Return [X, Y] of the center of cell containing provided text 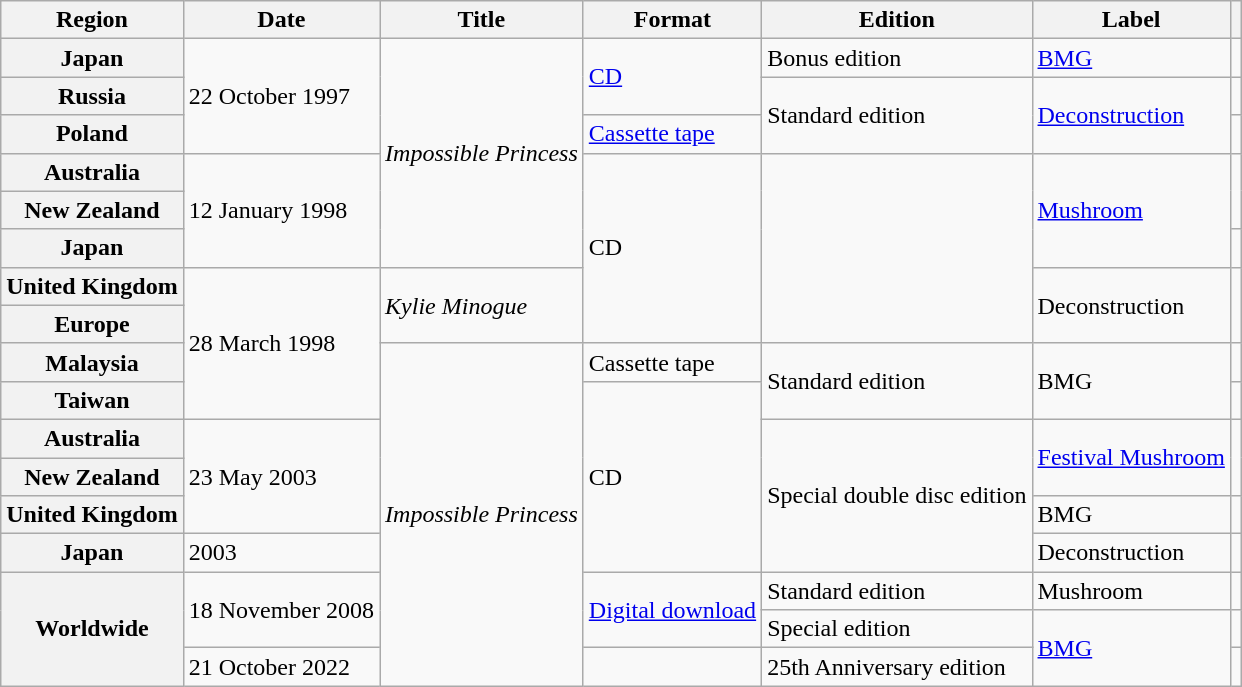
21 October 2022 [281, 667]
22 October 1997 [281, 96]
Europe [92, 324]
Format [672, 20]
25th Anniversary edition [897, 667]
23 May 2003 [281, 476]
Poland [92, 134]
18 November 2008 [281, 610]
Malaysia [92, 362]
12 January 1998 [281, 210]
28 March 1998 [281, 343]
Region [92, 20]
Digital download [672, 610]
Date [281, 20]
Taiwan [92, 400]
Festival Mushroom [1131, 457]
Label [1131, 20]
Title [482, 20]
2003 [281, 553]
Russia [92, 96]
Special double disc edition [897, 495]
Special edition [897, 629]
Edition [897, 20]
Kylie Minogue [482, 305]
Worldwide [92, 629]
Bonus edition [897, 58]
